Detect which cell encompasses the target text, then output its [x, y] center coordinate. 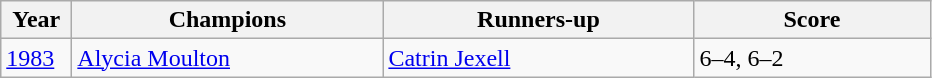
Champions [228, 20]
Year [36, 20]
Catrin Jexell [538, 58]
Score [812, 20]
Runners-up [538, 20]
6–4, 6–2 [812, 58]
1983 [36, 58]
Alycia Moulton [228, 58]
